Return the [x, y] coordinate for the center point of the cell that contains the specified text.  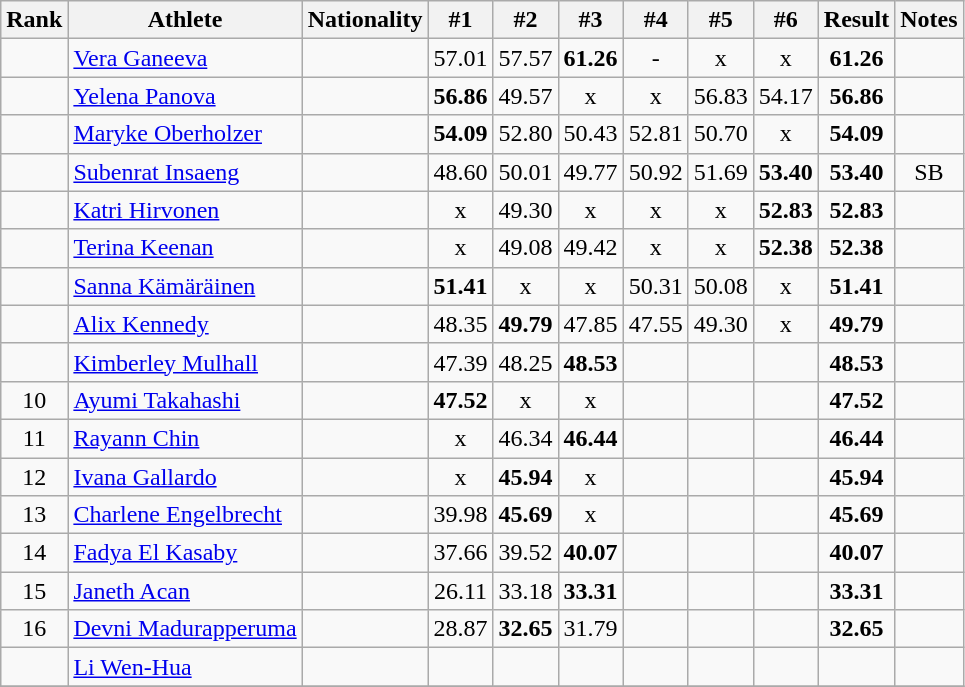
- [656, 58]
50.70 [720, 134]
50.01 [526, 172]
Yelena Panova [185, 96]
Subenrat Insaeng [185, 172]
50.31 [656, 286]
28.87 [460, 629]
Janeth Acan [185, 591]
Kimberley Mulhall [185, 362]
39.52 [526, 553]
Sanna Kämäräinen [185, 286]
47.85 [590, 324]
Fadya El Kasaby [185, 553]
Vera Ganeeva [185, 58]
Terina Keenan [185, 248]
13 [34, 515]
48.35 [460, 324]
50.43 [590, 134]
Nationality [365, 20]
Result [856, 20]
56.83 [720, 96]
11 [34, 438]
39.98 [460, 515]
14 [34, 553]
57.57 [526, 58]
10 [34, 400]
46.34 [526, 438]
Ayumi Takahashi [185, 400]
48.25 [526, 362]
31.79 [590, 629]
#6 [786, 20]
50.92 [656, 172]
Athlete [185, 20]
#1 [460, 20]
49.42 [590, 248]
33.18 [526, 591]
37.66 [460, 553]
SB [929, 172]
Li Wen-Hua [185, 667]
47.55 [656, 324]
#2 [526, 20]
49.57 [526, 96]
16 [34, 629]
47.39 [460, 362]
26.11 [460, 591]
52.81 [656, 134]
49.77 [590, 172]
15 [34, 591]
Notes [929, 20]
#3 [590, 20]
54.17 [786, 96]
57.01 [460, 58]
Alix Kennedy [185, 324]
Maryke Oberholzer [185, 134]
Ivana Gallardo [185, 477]
48.60 [460, 172]
Rayann Chin [185, 438]
49.08 [526, 248]
52.80 [526, 134]
Katri Hirvonen [185, 210]
Devni Madurapperuma [185, 629]
Charlene Engelbrecht [185, 515]
#5 [720, 20]
#4 [656, 20]
Rank [34, 20]
50.08 [720, 286]
51.69 [720, 172]
12 [34, 477]
